Output the (X, Y) coordinate of the center of the cell containing the given text.  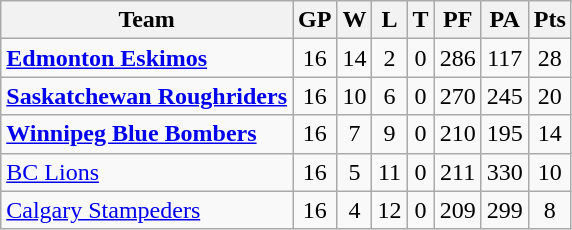
20 (550, 96)
270 (458, 96)
28 (550, 58)
Edmonton Eskimos (147, 58)
T (420, 20)
4 (354, 210)
Calgary Stampeders (147, 210)
PA (504, 20)
BC Lions (147, 172)
Winnipeg Blue Bombers (147, 134)
195 (504, 134)
117 (504, 58)
2 (390, 58)
Pts (550, 20)
209 (458, 210)
W (354, 20)
12 (390, 210)
L (390, 20)
286 (458, 58)
245 (504, 96)
210 (458, 134)
Team (147, 20)
GP (315, 20)
5 (354, 172)
6 (390, 96)
7 (354, 134)
11 (390, 172)
PF (458, 20)
299 (504, 210)
211 (458, 172)
Saskatchewan Roughriders (147, 96)
8 (550, 210)
330 (504, 172)
9 (390, 134)
